Scan for the cell matching the given text and deliver its [X, Y] coordinate at center. 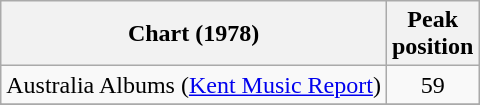
59 [432, 85]
Chart (1978) [194, 34]
Peakposition [432, 34]
Australia Albums (Kent Music Report) [194, 85]
